Detect which cell encompasses the target text, then output its [X, Y] center coordinate. 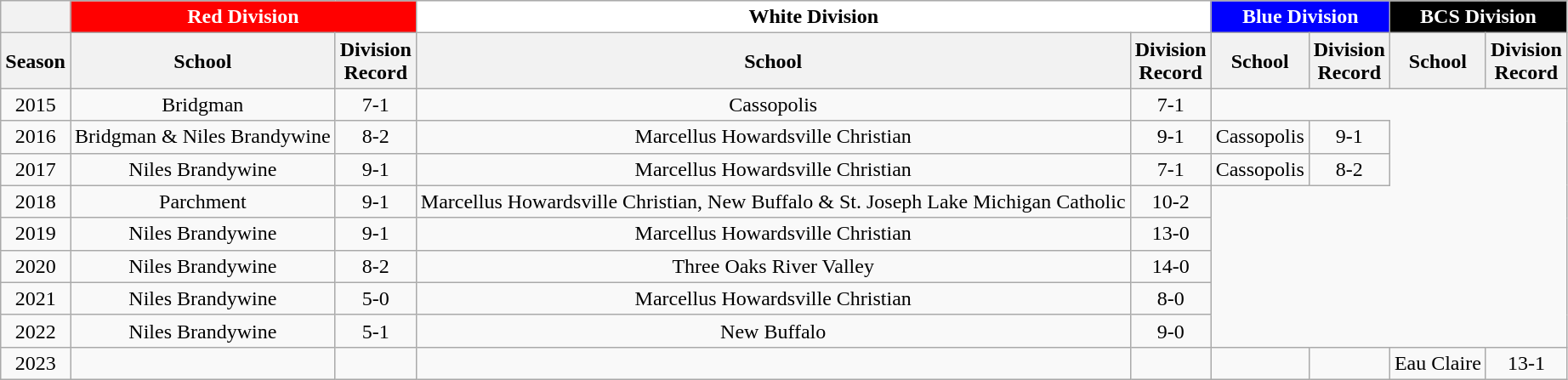
8-0 [1170, 298]
Bridgman [202, 105]
Marcellus Howardsville Christian, New Buffalo & St. Joseph Lake Michigan Catholic [773, 201]
Bridgman & Niles Brandywine [202, 137]
Season [36, 61]
2020 [36, 266]
2016 [36, 137]
14-0 [1170, 266]
Eau Claire [1437, 363]
2017 [36, 169]
Red Division [243, 17]
Blue Division [1300, 17]
13-1 [1525, 363]
2022 [36, 331]
2023 [36, 363]
10-2 [1170, 201]
White Division [813, 17]
2018 [36, 201]
9-0 [1170, 331]
New Buffalo [773, 331]
Parchment [202, 201]
Three Oaks River Valley [773, 266]
13-0 [1170, 234]
5-1 [376, 331]
BCS Division [1478, 17]
2019 [36, 234]
2021 [36, 298]
2015 [36, 105]
5-0 [376, 298]
